From the cell containing the given text, extract its center point as [X, Y] coordinate. 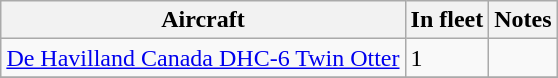
1 [447, 58]
Aircraft [203, 20]
Notes [523, 20]
De Havilland Canada DHC-6 Twin Otter [203, 58]
In fleet [447, 20]
